Find where the given text appears and provide that cell's center as (X, Y) coordinate. 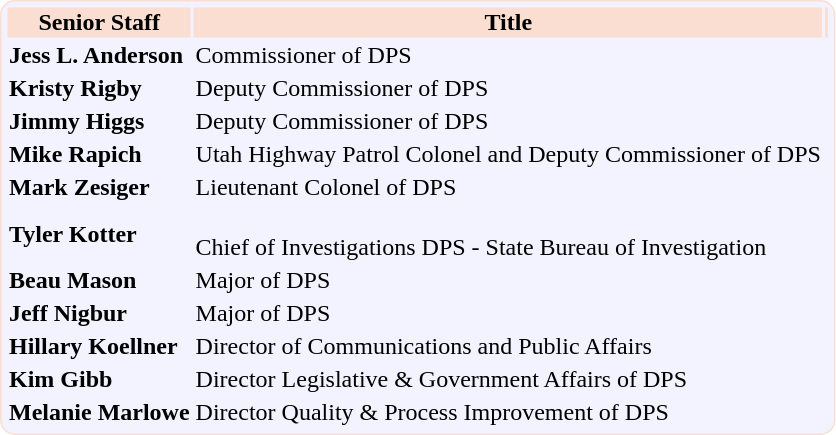
Kristy Rigby (100, 89)
Jeff Nigbur (100, 313)
Lieutenant Colonel of DPS (508, 187)
Senior Staff (100, 23)
Mike Rapich (100, 155)
Hillary Koellner (100, 347)
Melanie Marlowe (100, 413)
Title (508, 23)
Jimmy Higgs (100, 121)
Kim Gibb (100, 379)
Director of Communications and Public Affairs (508, 347)
Commissioner of DPS (508, 55)
Chief of Investigations DPS - State Bureau of Investigation (508, 234)
Mark Zesiger (100, 187)
Beau Mason (100, 281)
Tyler Kotter (100, 234)
Director Legislative & Government Affairs of DPS (508, 379)
Jess L. Anderson (100, 55)
Director Quality & Process Improvement of DPS (508, 413)
Utah Highway Patrol Colonel and Deputy Commissioner of DPS (508, 155)
